Extract the (X, Y) coordinate from the center of the cell holding the provided text.  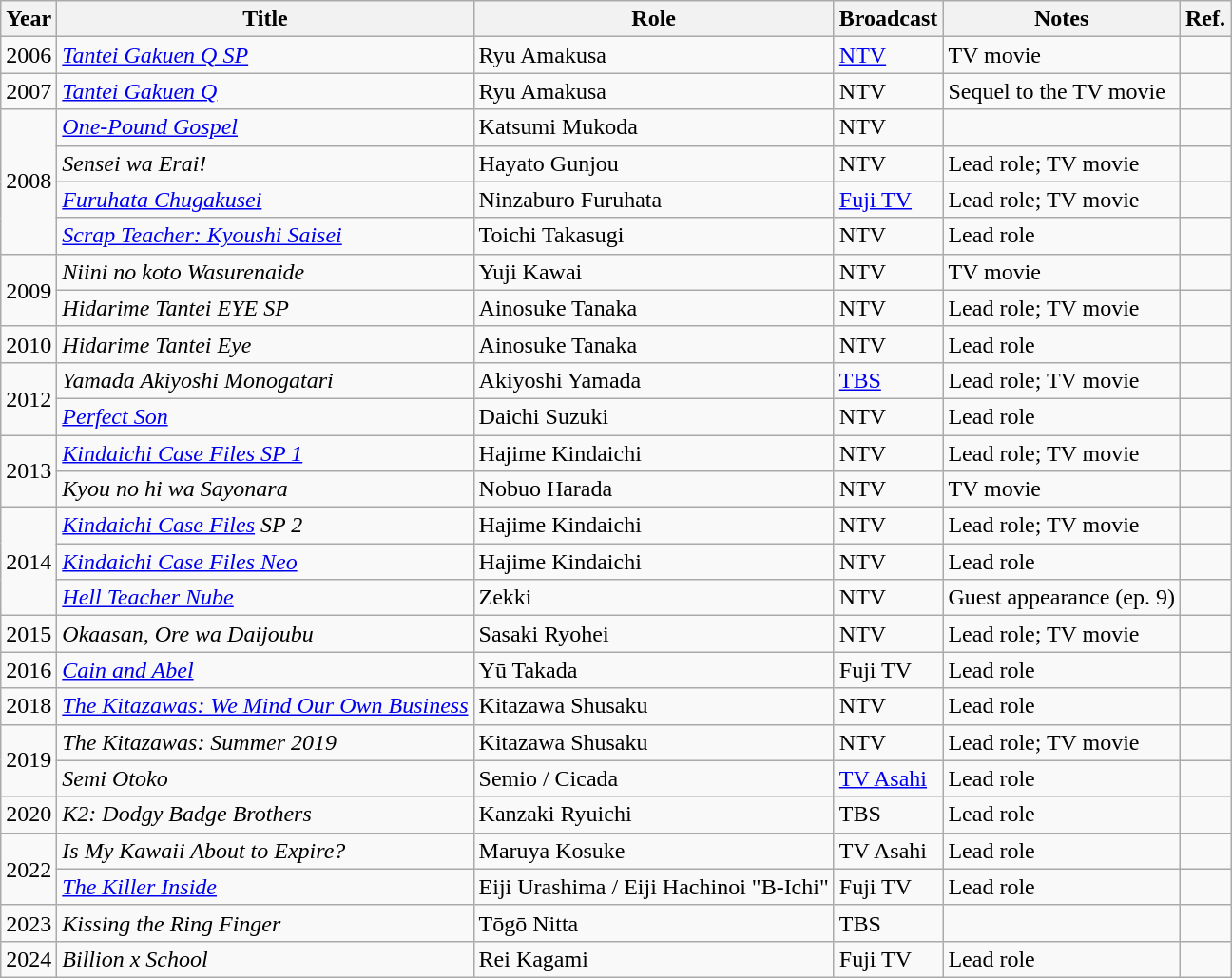
Kyou no hi wa Sayonara (265, 489)
2009 (29, 290)
2022 (29, 869)
Yuji Kawai (654, 272)
Kindaichi Case Files SP 2 (265, 526)
Kanzaki Ryuichi (654, 815)
Perfect Son (265, 416)
2020 (29, 815)
The Killer Inside (265, 887)
2012 (29, 398)
Broadcast (888, 19)
The Kitazawas: Summer 2019 (265, 742)
2010 (29, 344)
Toichi Takasugi (654, 236)
2016 (29, 670)
2006 (29, 55)
2007 (29, 91)
Hidarime Tantei Eye (265, 344)
Kissing the Ring Finger (265, 923)
Guest appearance (ep. 9) (1062, 598)
Notes (1062, 19)
Year (29, 19)
One-Pound Gospel (265, 127)
Kindaichi Case Files Neo (265, 562)
Ref. (1205, 19)
Role (654, 19)
Cain and Abel (265, 670)
Akiyoshi Yamada (654, 380)
Is My Kawaii About to Expire? (265, 851)
K2: Dodgy Badge Brothers (265, 815)
Sasaki Ryohei (654, 634)
2018 (29, 706)
2024 (29, 959)
Scrap Teacher: Kyoushi Saisei (265, 236)
Niini no koto Wasurenaide (265, 272)
Tōgō Nitta (654, 923)
Rei Kagami (654, 959)
Semi Otoko (265, 778)
Maruya Kosuke (654, 851)
Ninzaburo Furuhata (654, 200)
Eiji Urashima / Eiji Hachinoi "B-Ichi" (654, 887)
Sensei wa Erai! (265, 163)
Title (265, 19)
2015 (29, 634)
Billion x School (265, 959)
Hayato Gunjou (654, 163)
Furuhata Chugakusei (265, 200)
Yū Takada (654, 670)
Katsumi Mukoda (654, 127)
2019 (29, 760)
Yamada Akiyoshi Monogatari (265, 380)
2014 (29, 562)
2013 (29, 471)
Nobuo Harada (654, 489)
Kindaichi Case Files SP 1 (265, 453)
2023 (29, 923)
Tantei Gakuen Q (265, 91)
Daichi Suzuki (654, 416)
Sequel to the TV movie (1062, 91)
Hidarime Tantei EYE SP (265, 308)
The Kitazawas: We Mind Our Own Business (265, 706)
Semio / Cicada (654, 778)
Okaasan, Ore wa Daijoubu (265, 634)
Hell Teacher Nube (265, 598)
Tantei Gakuen Q SP (265, 55)
Zekki (654, 598)
2008 (29, 182)
